Output the [X, Y] coordinate of the center of the cell containing the given text.  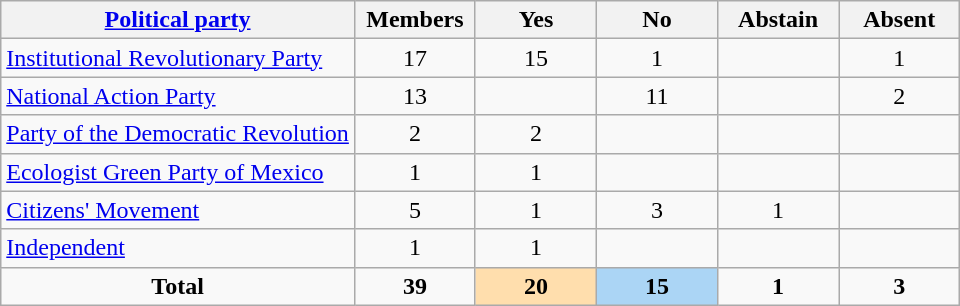
20 [536, 286]
Citizens' Movement [178, 210]
Yes [536, 20]
5 [414, 210]
11 [658, 96]
Total [178, 286]
Absent [900, 20]
13 [414, 96]
17 [414, 58]
Party of the Democratic Revolution [178, 134]
Abstain [778, 20]
National Action Party [178, 96]
Ecologist Green Party of Mexico [178, 172]
Political party [178, 20]
Independent [178, 248]
39 [414, 286]
Institutional Revolutionary Party [178, 58]
No [658, 20]
Members [414, 20]
